Determine the [x, y] coordinate at the center of the cell enclosing the given text.  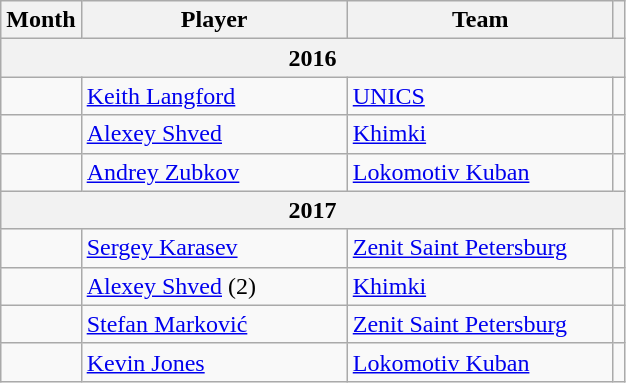
Kevin Jones [214, 362]
2016 [313, 58]
UNICS [480, 96]
Keith Langford [214, 96]
Month [41, 20]
Stefan Marković [214, 324]
Alexey Shved [214, 134]
Team [480, 20]
Andrey Zubkov [214, 172]
2017 [313, 210]
Alexey Shved (2) [214, 286]
Sergey Karasev [214, 248]
Player [214, 20]
